Extract the [x, y] coordinate from the center of the cell holding the provided text.  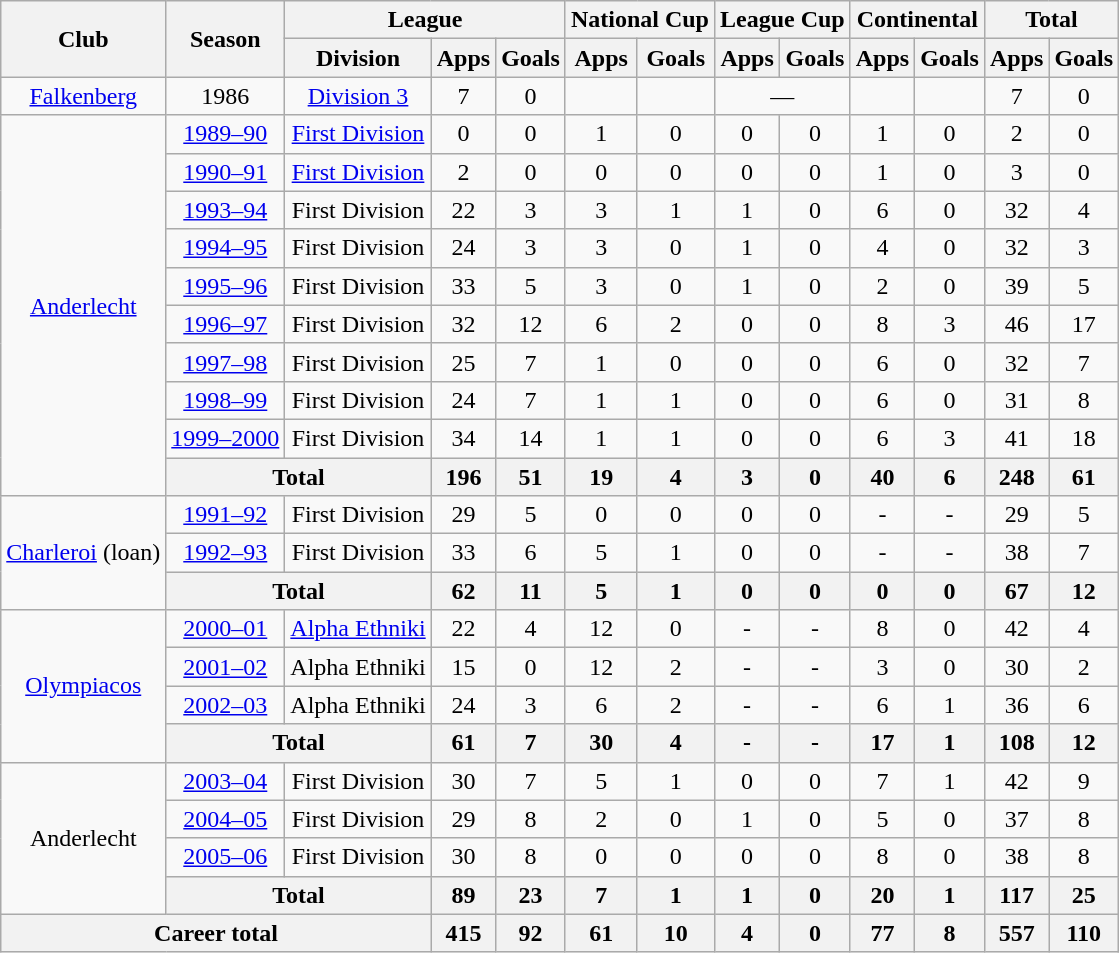
41 [1016, 438]
2002–03 [226, 705]
Continental [917, 20]
Division 3 [358, 96]
51 [531, 477]
2005–06 [226, 857]
557 [1016, 933]
117 [1016, 895]
1990–91 [226, 172]
2000–01 [226, 629]
415 [463, 933]
92 [531, 933]
196 [463, 477]
89 [463, 895]
37 [1016, 819]
15 [463, 667]
34 [463, 438]
31 [1016, 400]
18 [1084, 438]
Season [226, 39]
Club [84, 39]
14 [531, 438]
League Cup [782, 20]
46 [1016, 324]
Falkenberg [84, 96]
1991–92 [226, 515]
2004–05 [226, 819]
23 [531, 895]
19 [601, 477]
9 [1084, 781]
10 [676, 933]
1999–2000 [226, 438]
20 [882, 895]
Division [358, 58]
2001–02 [226, 667]
Career total [216, 933]
110 [1084, 933]
League [426, 20]
1994–95 [226, 248]
39 [1016, 286]
1995–96 [226, 286]
67 [1016, 591]
2003–04 [226, 781]
62 [463, 591]
1989–90 [226, 134]
248 [1016, 477]
108 [1016, 743]
National Cup [640, 20]
36 [1016, 705]
11 [531, 591]
1996–97 [226, 324]
40 [882, 477]
Charleroi (loan) [84, 553]
Olympiacos [84, 686]
1997–98 [226, 362]
1993–94 [226, 210]
77 [882, 933]
— [782, 96]
1992–93 [226, 553]
1986 [226, 96]
1998–99 [226, 400]
